Output the [X, Y] coordinate of the center of the cell containing the given text.  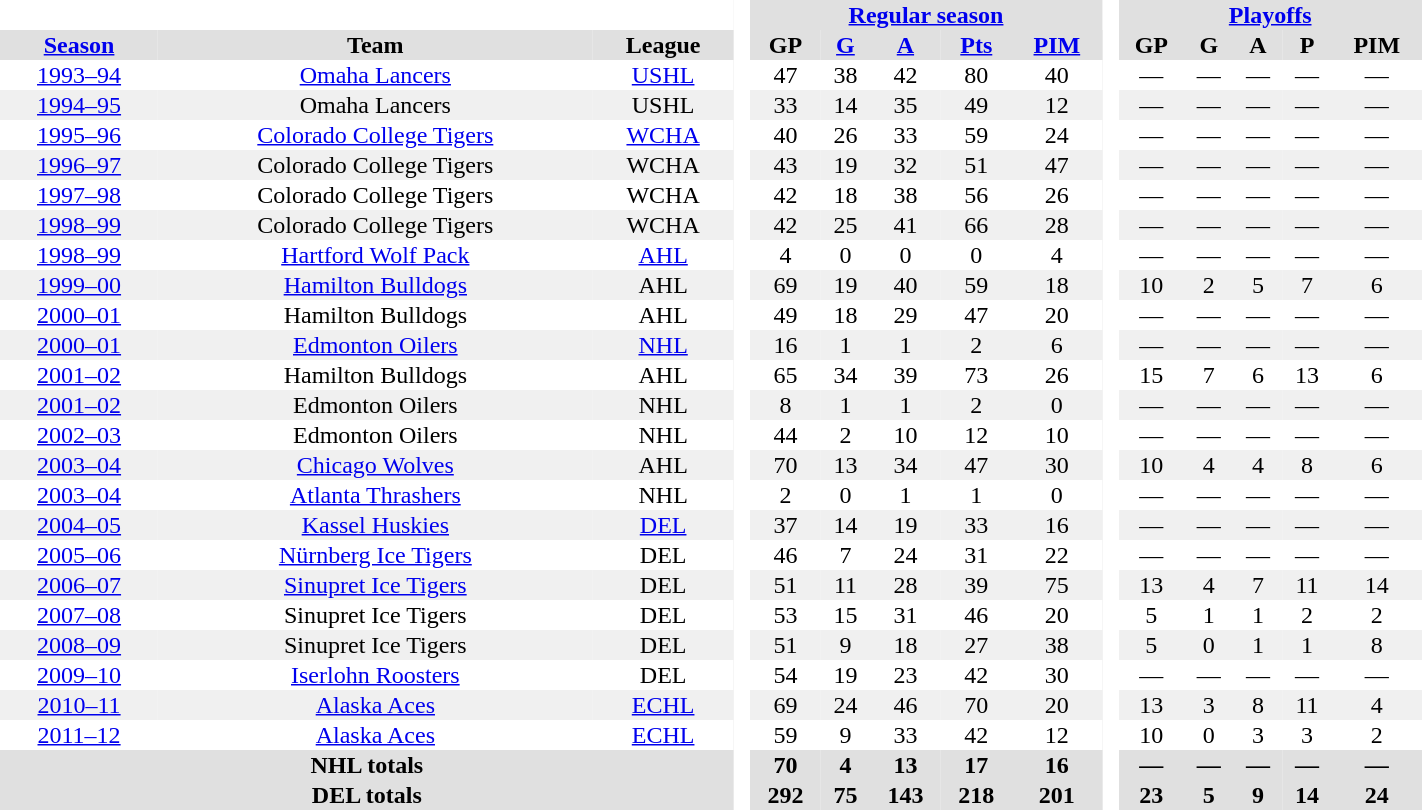
Pts [976, 45]
218 [976, 795]
56 [976, 195]
1995–96 [79, 135]
73 [976, 375]
1997–98 [79, 195]
Iserlohn Roosters [375, 675]
35 [906, 105]
2002–03 [79, 435]
80 [976, 75]
1993–94 [79, 75]
Hartford Wolf Pack [375, 255]
29 [906, 315]
P [1306, 45]
1996–97 [79, 165]
1994–95 [79, 105]
17 [976, 765]
2004–05 [79, 525]
DEL totals [367, 795]
2007–08 [79, 615]
143 [906, 795]
37 [786, 525]
2005–06 [79, 555]
Atlanta Thrashers [375, 495]
2011–12 [79, 735]
2006–07 [79, 585]
Nürnberg Ice Tigers [375, 555]
32 [906, 165]
NHL totals [367, 765]
44 [786, 435]
292 [786, 795]
1999–00 [79, 285]
League [664, 45]
2010–11 [79, 705]
54 [786, 675]
22 [1057, 555]
65 [786, 375]
Chicago Wolves [375, 465]
Season [79, 45]
27 [976, 645]
Team [375, 45]
43 [786, 165]
201 [1057, 795]
Kassel Huskies [375, 525]
25 [846, 225]
41 [906, 225]
Playoffs [1270, 15]
2009–10 [79, 675]
53 [786, 615]
2008–09 [79, 645]
66 [976, 225]
Regular season [926, 15]
